Find where the given text appears and provide that cell's center as (x, y) coordinate. 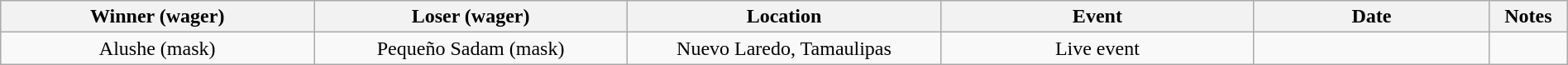
Notes (1528, 17)
Loser (wager) (471, 17)
Date (1371, 17)
Nuevo Laredo, Tamaulipas (784, 48)
Winner (wager) (157, 17)
Location (784, 17)
Live event (1097, 48)
Event (1097, 17)
Alushe (mask) (157, 48)
Pequeño Sadam (mask) (471, 48)
